Extract the [X, Y] coordinate from the center of the cell holding the provided text.  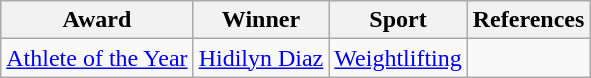
Sport [398, 20]
References [528, 20]
Hidilyn Diaz [261, 58]
Award [97, 20]
Winner [261, 20]
Weightlifting [398, 58]
Athlete of the Year [97, 58]
